Return (x, y) of the center of cell containing provided text 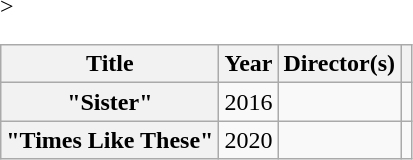
2016 (248, 102)
"Sister" (110, 102)
Year (248, 64)
Director(s) (340, 64)
Title (110, 64)
"Times Like These" (110, 140)
2020 (248, 140)
